Find where the given text appears and provide that cell's center as [X, Y] coordinate. 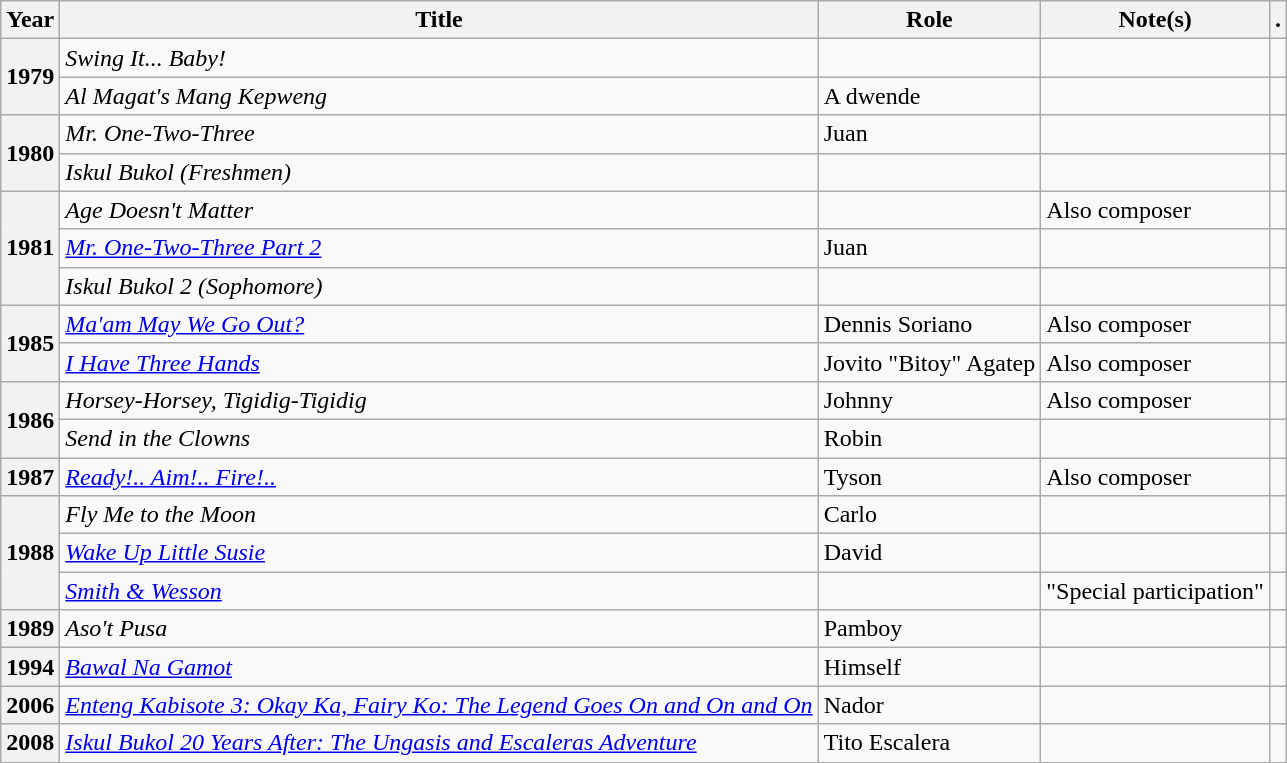
"Special participation" [1156, 591]
1988 [30, 553]
Age Doesn't Matter [439, 210]
Jovito "Bitoy" Agatep [930, 362]
Role [930, 20]
Ready!.. Aim!.. Fire!.. [439, 477]
Johnny [930, 400]
Tyson [930, 477]
Himself [930, 667]
Mr. One-Two-Three [439, 134]
1994 [30, 667]
Send in the Clowns [439, 438]
Fly Me to the Moon [439, 515]
. [1278, 20]
1989 [30, 629]
1981 [30, 248]
1985 [30, 343]
Dennis Soriano [930, 324]
Pamboy [930, 629]
Ma'am May We Go Out? [439, 324]
Mr. One-Two-Three Part 2 [439, 248]
Title [439, 20]
1980 [30, 153]
Smith & Wesson [439, 591]
1979 [30, 77]
Swing It... Baby! [439, 58]
Enteng Kabisote 3: Okay Ka, Fairy Ko: The Legend Goes On and On and On [439, 705]
1986 [30, 419]
Carlo [930, 515]
Iskul Bukol 20 Years After: The Ungasis and Escaleras Adventure [439, 743]
Robin [930, 438]
Iskul Bukol (Freshmen) [439, 172]
2008 [30, 743]
1987 [30, 477]
I Have Three Hands [439, 362]
Aso't Pusa [439, 629]
A dwende [930, 96]
Horsey-Horsey, Tigidig-Tigidig [439, 400]
Wake Up Little Susie [439, 553]
Bawal Na Gamot [439, 667]
Al Magat's Mang Kepweng [439, 96]
Iskul Bukol 2 (Sophomore) [439, 286]
Year [30, 20]
David [930, 553]
Tito Escalera [930, 743]
Nador [930, 705]
Note(s) [1156, 20]
2006 [30, 705]
